Identify which cell holds the provided text, then report its [x, y] central coordinate. 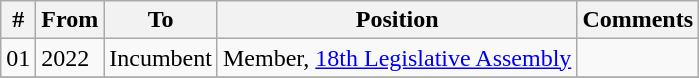
Incumbent [161, 58]
2022 [70, 58]
# [18, 20]
01 [18, 58]
From [70, 20]
Position [396, 20]
Comments [638, 20]
To [161, 20]
Member, 18th Legislative Assembly [396, 58]
